Provide the [x, y] coordinate of the cell's center where the given text is located.  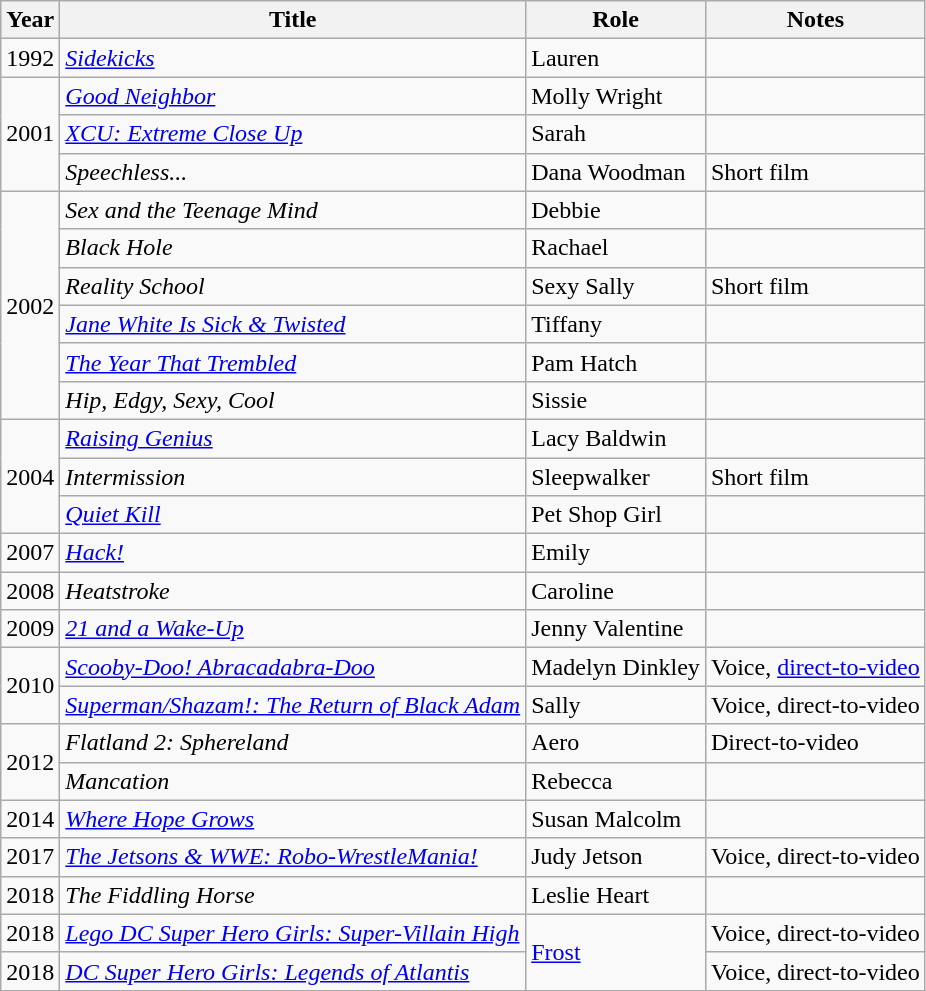
Tiffany [616, 324]
2010 [30, 686]
2007 [30, 553]
Notes [815, 20]
Speechless... [293, 172]
Scooby-Doo! Abracadabra-Doo [293, 667]
Sarah [616, 134]
Aero [616, 743]
Heatstroke [293, 591]
Sex and the Teenage Mind [293, 210]
2012 [30, 762]
Sexy Sally [616, 286]
Black Hole [293, 248]
Lacy Baldwin [616, 438]
The Jetsons & WWE: Robo-WrestleMania! [293, 857]
Reality School [293, 286]
Madelyn Dinkley [616, 667]
Hack! [293, 553]
Year [30, 20]
Frost [616, 952]
Sally [616, 705]
2004 [30, 476]
Sidekicks [293, 58]
Debbie [616, 210]
21 and a Wake-Up [293, 629]
2017 [30, 857]
DC Super Hero Girls: Legends of Atlantis [293, 971]
Mancation [293, 781]
Caroline [616, 591]
Flatland 2: Sphereland [293, 743]
Pam Hatch [616, 362]
Sleepwalker [616, 477]
Rachael [616, 248]
The Fiddling Horse [293, 895]
The Year That Trembled [293, 362]
Judy Jetson [616, 857]
Emily [616, 553]
Leslie Heart [616, 895]
Lauren [616, 58]
Sissie [616, 400]
Role [616, 20]
Lego DC Super Hero Girls: Super-Villain High [293, 933]
Susan Malcolm [616, 819]
Good Neighbor [293, 96]
Pet Shop Girl [616, 515]
2002 [30, 305]
Jenny Valentine [616, 629]
Molly Wright [616, 96]
Hip, Edgy, Sexy, Cool [293, 400]
Rebecca [616, 781]
1992 [30, 58]
Dana Woodman [616, 172]
Where Hope Grows [293, 819]
2009 [30, 629]
Raising Genius [293, 438]
Title [293, 20]
Quiet Kill [293, 515]
2008 [30, 591]
XCU: Extreme Close Up [293, 134]
2001 [30, 134]
Intermission [293, 477]
Jane White Is Sick & Twisted [293, 324]
Direct-to-video [815, 743]
Superman/Shazam!: The Return of Black Adam [293, 705]
2014 [30, 819]
